Capture the cell that displays the provided text and extract its [X, Y] central coordinate. 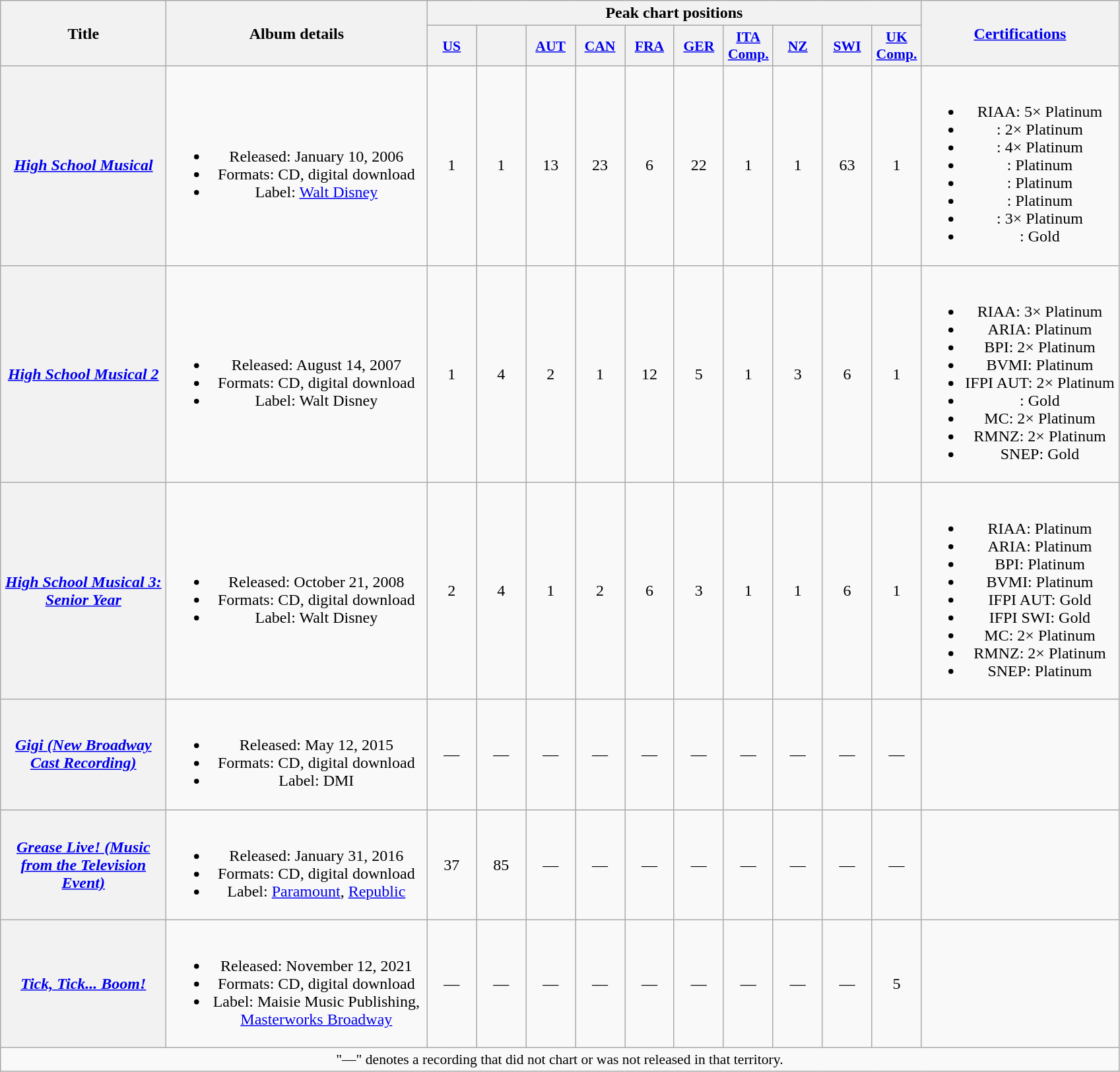
SWI [847, 46]
UKComp. [896, 46]
"—" denotes a recording that did not chart or was not released in that territory. [560, 1059]
Title [83, 33]
Released: January 31, 2016Formats: CD, digital downloadLabel: Paramount, Republic [297, 864]
Gigi (New Broadway Cast Recording) [83, 755]
RIAA: 3× PlatinumARIA: PlatinumBPI: 2× PlatinumBVMI: PlatinumIFPI AUT: 2× Platinum: GoldMC: 2× PlatinumRMNZ: 2× PlatinumSNEP: Gold [1020, 373]
Released: November 12, 2021Formats: CD, digital downloadLabel: Maisie Music Publishing, Masterworks Broadway [297, 984]
NZ [797, 46]
63 [847, 166]
Released: August 14, 2007Formats: CD, digital downloadLabel: Walt Disney [297, 373]
Certifications [1020, 33]
High School Musical [83, 166]
High School Musical 3: Senior Year [83, 591]
85 [502, 864]
AUT [550, 46]
RIAA: 5× Platinum: 2× Platinum: 4× Platinum: Platinum: Platinum: Platinum: 3× Platinum: Gold [1020, 166]
GER [698, 46]
12 [649, 373]
Peak chart positions [675, 13]
23 [601, 166]
ITAComp. [748, 46]
Grease Live! (Music from the Television Event) [83, 864]
37 [451, 864]
13 [550, 166]
Released: October 21, 2008Formats: CD, digital downloadLabel: Walt Disney [297, 591]
US [451, 46]
CAN [601, 46]
Album details [297, 33]
Released: January 10, 2006Formats: CD, digital downloadLabel: Walt Disney [297, 166]
High School Musical 2 [83, 373]
RIAA: PlatinumARIA: PlatinumBPI: PlatinumBVMI: PlatinumIFPI AUT: GoldIFPI SWI: GoldMC: 2× PlatinumRMNZ: 2× PlatinumSNEP: Platinum [1020, 591]
Released: May 12, 2015Formats: CD, digital downloadLabel: DMI [297, 755]
22 [698, 166]
Tick, Tick... Boom! [83, 984]
FRA [649, 46]
